Identify which cell holds the provided text, then report its (x, y) central coordinate. 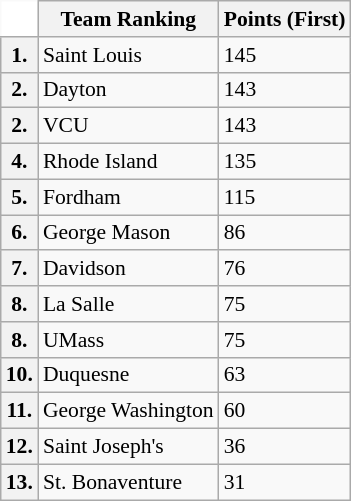
Saint Louis (128, 55)
11. (20, 411)
6. (20, 233)
86 (285, 233)
4. (20, 162)
Team Ranking (128, 19)
135 (285, 162)
145 (285, 55)
36 (285, 447)
Duquesne (128, 375)
Davidson (128, 269)
63 (285, 375)
St. Bonaventure (128, 482)
31 (285, 482)
George Mason (128, 233)
Rhode Island (128, 162)
Fordham (128, 197)
10. (20, 375)
60 (285, 411)
La Salle (128, 304)
Saint Joseph's (128, 447)
UMass (128, 340)
13. (20, 482)
76 (285, 269)
7. (20, 269)
George Washington (128, 411)
12. (20, 447)
Dayton (128, 90)
VCU (128, 126)
115 (285, 197)
1. (20, 55)
5. (20, 197)
Points (First) (285, 19)
